Determine the (x, y) coordinate at the center of the cell enclosing the given text.  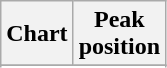
Peakposition (119, 34)
Chart (37, 34)
